Identify which cell holds the provided text, then report its (x, y) central coordinate. 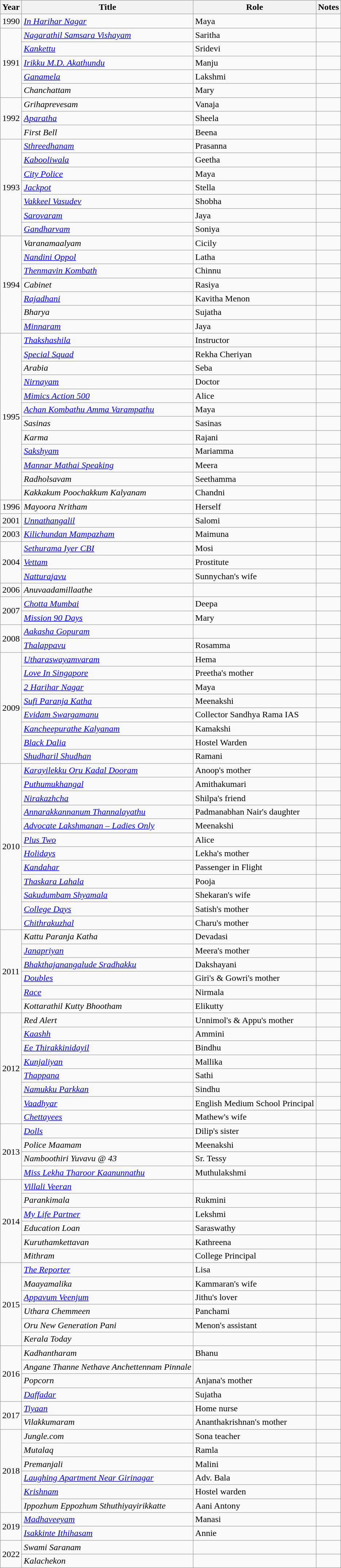
Bhanu (254, 1353)
Madhaveeyam (108, 1520)
Lisa (254, 1269)
Annie (254, 1533)
Nirmala (254, 992)
Kakkakum Poochakkum Kalyanam (108, 493)
Plus Two (108, 839)
Namukku Parkkan (108, 1089)
Mariamma (254, 451)
Mallika (254, 1062)
Rajani (254, 437)
1991 (11, 63)
Seba (254, 368)
Role (254, 7)
Namboothiri Yuvavu @ 43 (108, 1159)
Notes (328, 7)
Malini (254, 1464)
Ramla (254, 1450)
Soniya (254, 229)
Giri's & Gowri's mother (254, 978)
Satish's mother (254, 909)
2022 (11, 1554)
Radholsavam (108, 479)
Mimics Action 500 (108, 395)
Manju (254, 63)
Bharya (108, 312)
Kattu Paranja Katha (108, 937)
1990 (11, 21)
2010 (11, 846)
Shobha (254, 202)
Kancheepurathe Kalyanam (108, 729)
Annarakkannanum Thannalayathu (108, 812)
Meera's mother (254, 951)
Kalachekon (108, 1561)
Red Alert (108, 1020)
Padmanabhan Nair's daughter (254, 812)
Parankimala (108, 1200)
Kankettu (108, 49)
2012 (11, 1068)
Manasi (254, 1520)
Chithrakuzhal (108, 923)
Lekha's mother (254, 854)
2011 (11, 971)
Black Dalia (108, 742)
Popcorn (108, 1381)
Chanchattam (108, 90)
Prostitute (254, 562)
2014 (11, 1221)
Education Loan (108, 1228)
Minnaram (108, 326)
English Medium School Principal (254, 1103)
Love In Singapore (108, 673)
Sakshyam (108, 451)
Kandahar (108, 867)
Ee Thirakkinidayil (108, 1048)
1995 (11, 416)
Vilakkumaram (108, 1422)
2018 (11, 1471)
Maimuna (254, 534)
Uthara Chemmeen (108, 1311)
Sridevi (254, 49)
Nirakazhcha (108, 798)
Hostel warden (254, 1491)
Sarovaram (108, 215)
Sethurama Iyer CBI (108, 548)
Mathew's wife (254, 1117)
Ramani (254, 756)
Karayilekku Oru Kadal Dooram (108, 770)
Mannar Mathai Speaking (108, 465)
Dakshayani (254, 964)
Saritha (254, 35)
Advocate Lakshmanan – Ladies Only (108, 826)
Mutalaq (108, 1450)
Nirnayam (108, 382)
Mithram (108, 1256)
Chinnu (254, 271)
Kerala Today (108, 1339)
Collector Sandhya Rama IAS (254, 715)
Thakshashila (108, 340)
Rasiya (254, 285)
Sheela (254, 118)
Achan Kombathu Amma Varampathu (108, 410)
Chotta Mumbai (108, 604)
Tiyaan (108, 1408)
2016 (11, 1374)
Menon's assistant (254, 1325)
Swami Saranam (108, 1547)
Shekaran's wife (254, 895)
1996 (11, 507)
Doctor (254, 382)
Mission 90 Days (108, 618)
Charu's mother (254, 923)
2019 (11, 1526)
Anjana's mother (254, 1381)
Utharaswayamvaram (108, 659)
Police Maamam (108, 1145)
Unnimol's & Appu's mother (254, 1020)
1994 (11, 285)
Thappana (108, 1076)
Rukmini (254, 1200)
1993 (11, 187)
Appavum Veenjum (108, 1298)
Shudharil Shudhan (108, 756)
Kilichundan Mampazham (108, 534)
Sufi Paranja Katha (108, 701)
Vaadhyar (108, 1103)
Dolls (108, 1131)
Maayamalika (108, 1283)
Bindhu (254, 1048)
Krishnam (108, 1491)
Thenmavin Kombath (108, 271)
Cicily (254, 243)
Jackpot (108, 188)
Gandharvam (108, 229)
Jungle.com (108, 1436)
Chettayees (108, 1117)
2 Harihar Nagar (108, 687)
Laughing Apartment Near Girinagar (108, 1478)
2006 (11, 590)
Nagarathil Samsara Vishayam (108, 35)
Mayoora Nritham (108, 507)
Salomi (254, 520)
Kammaran's wife (254, 1283)
Ippozhum Eppozhum Sthuthiyayirikkatte (108, 1506)
Home nurse (254, 1408)
Natturajavu (108, 576)
Ananthakrishnan's mother (254, 1422)
Rosamma (254, 645)
Kabooliwala (108, 160)
College Principal (254, 1256)
Stella (254, 188)
Karma (108, 437)
Arabia (108, 368)
Lekshmi (254, 1214)
Chandni (254, 493)
The Reporter (108, 1269)
Vettam (108, 562)
Devadasi (254, 937)
Ammini (254, 1034)
Kavitha Menon (254, 299)
Sr. Tessy (254, 1159)
Janapriyan (108, 951)
Pooja (254, 881)
Preetha's mother (254, 673)
Aani Antony (254, 1506)
Unnathangalil (108, 520)
Angane Thanne Nethave Anchettennam Pinnale (108, 1367)
Villali Veeran (108, 1186)
Rajadhani (108, 299)
Evidam Swargamanu (108, 715)
Bhakthajanangalude Sradhakku (108, 964)
Mosi (254, 548)
Instructor (254, 340)
Jithu's lover (254, 1298)
Vanaja (254, 104)
Kunjaliyan (108, 1062)
Herself (254, 507)
Sakudumbam Shyamala (108, 895)
Doubles (108, 978)
Prasanna (254, 146)
Puthumukhangal (108, 784)
Rekha Cheriyan (254, 354)
Cabinet (108, 285)
Grihaprevesam (108, 104)
Title (108, 7)
Dilip's sister (254, 1131)
Ganamela (108, 77)
Elikutty (254, 1006)
Saraswathy (254, 1228)
Sathi (254, 1076)
Latha (254, 257)
Panchami (254, 1311)
My Life Partner (108, 1214)
Thaskara Lahala (108, 881)
Geetha (254, 160)
Amithakumari (254, 784)
Daffadar (108, 1395)
Nandini Oppol (108, 257)
Aakasha Gopuram (108, 632)
2008 (11, 639)
Kuruthamkettavan (108, 1242)
Oru New Generation Pani (108, 1325)
2001 (11, 520)
Kamakshi (254, 729)
Shilpa's friend (254, 798)
Premanjali (108, 1464)
Irikku M.D. Akathundu (108, 63)
City Police (108, 174)
2007 (11, 611)
Year (11, 7)
Anoop's mother (254, 770)
Hostel Warden (254, 742)
Sunnychan's wife (254, 576)
Seethamma (254, 479)
Kaashh (108, 1034)
2003 (11, 534)
Meera (254, 465)
Sthreedhanam (108, 146)
Vakkeel Vasudev (108, 202)
Special Squad (108, 354)
2017 (11, 1415)
1992 (11, 118)
Beena (254, 132)
Adv. Bala (254, 1478)
College Days (108, 909)
Miss Lekha Tharoor Kaanunnathu (108, 1173)
Hema (254, 659)
Kadhantharam (108, 1353)
Thalappavu (108, 645)
Lakshmi (254, 77)
Holidays (108, 854)
In Harihar Nagar (108, 21)
Deepa (254, 604)
Kottarathil Kutty Bhootham (108, 1006)
2015 (11, 1304)
Passenger in Flight (254, 867)
Kathreena (254, 1242)
Muthulakshmi (254, 1173)
Aparatha (108, 118)
Race (108, 992)
Varanamaalyam (108, 243)
Isakkinte Ithihasam (108, 1533)
2013 (11, 1152)
Anuvaadamillaathe (108, 590)
Sona teacher (254, 1436)
2009 (11, 708)
First Bell (108, 132)
2004 (11, 562)
Sindhu (254, 1089)
